Detect which cell encompasses the target text, then output its (x, y) center coordinate. 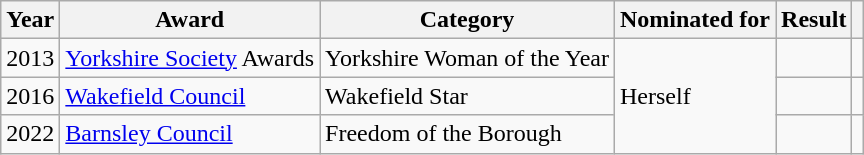
Herself (694, 96)
Freedom of the Borough (468, 134)
Year (30, 20)
Yorkshire Woman of the Year (468, 58)
2016 (30, 96)
Barnsley Council (190, 134)
Award (190, 20)
Wakefield Council (190, 96)
Wakefield Star (468, 96)
2022 (30, 134)
Nominated for (694, 20)
Result (814, 20)
Category (468, 20)
Yorkshire Society Awards (190, 58)
2013 (30, 58)
